Return [X, Y] of the center of cell containing provided text 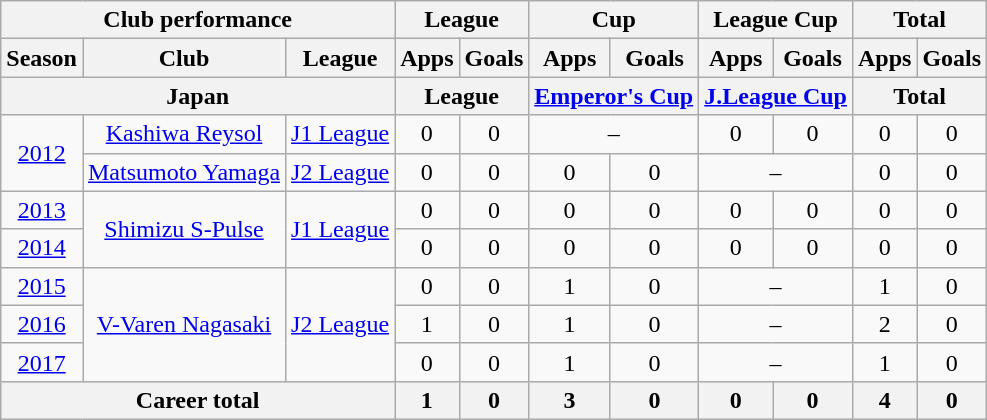
3 [570, 400]
2017 [42, 362]
Club [184, 58]
Club performance [198, 20]
League Cup [776, 20]
Japan [198, 96]
V-Varen Nagasaki [184, 324]
Emperor's Cup [614, 96]
2 [884, 324]
Cup [614, 20]
Matsumoto Yamaga [184, 172]
2015 [42, 286]
4 [884, 400]
2012 [42, 153]
Season [42, 58]
Kashiwa Reysol [184, 134]
2016 [42, 324]
J.League Cup [776, 96]
Career total [198, 400]
Shimizu S-Pulse [184, 229]
2013 [42, 210]
2014 [42, 248]
